For the text-containing cell, return its midpoint in (X, Y) coordinate format. 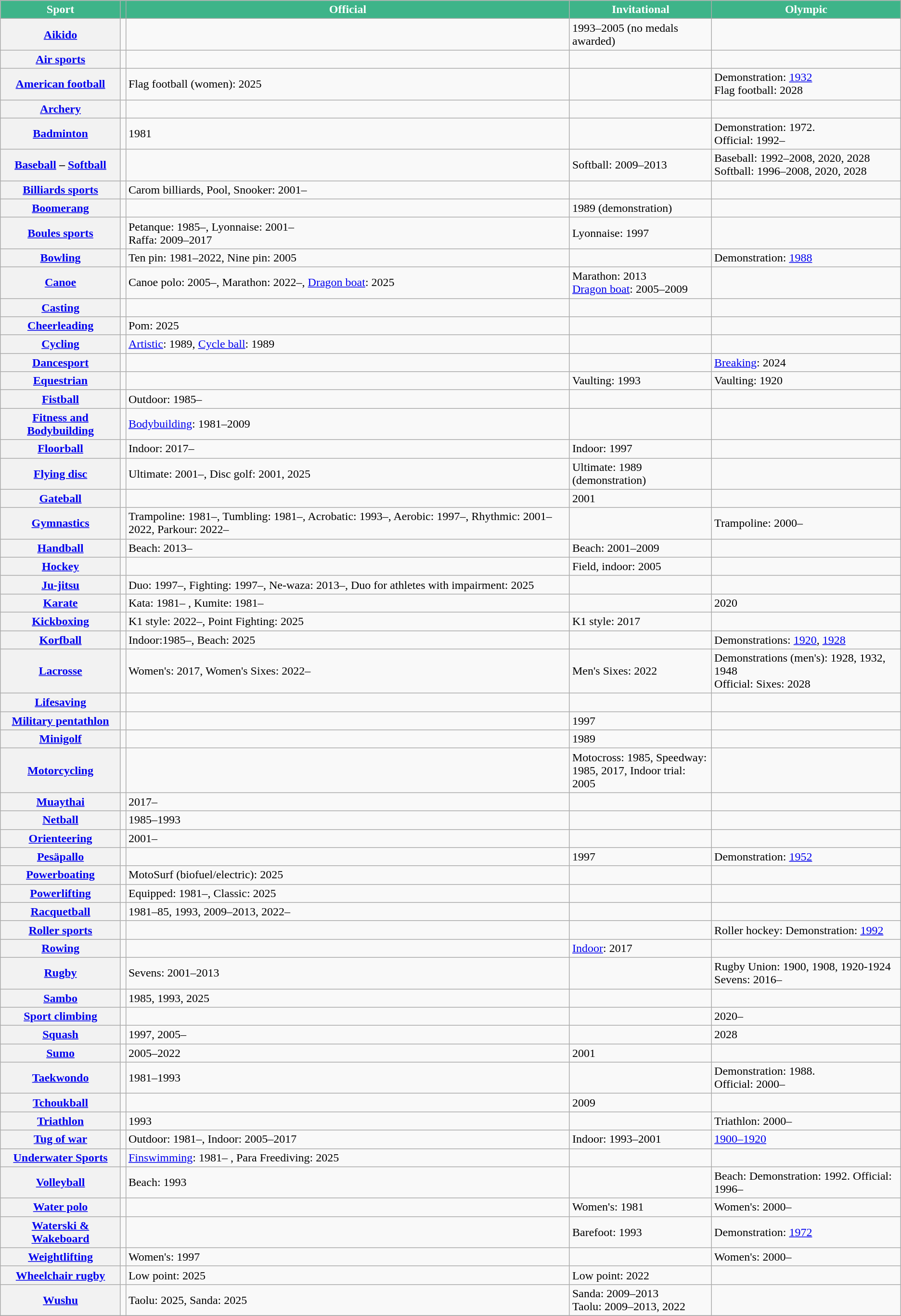
Marathon: 2013 Dragon boat: 2005–2009 (640, 282)
Low point: 2025 (348, 1275)
Equestrian (61, 381)
Men's Sixes: 2022 (640, 671)
Demonstration: 1972 (807, 1232)
Indoor: 1997 (640, 449)
Canoe (61, 282)
2009 (640, 1103)
Dancesport (61, 363)
Duo: 1997–, Fighting: 1997–, Ne-waza: 2013–, Duo for athletes with impairment: 2025 (348, 585)
Gateball (61, 498)
Olympic (807, 10)
Ultimate: 1989 (demonstration) (640, 474)
Field, indoor: 2005 (640, 566)
Fistball (61, 399)
Fitness and Bodybuilding (61, 424)
Aikido (61, 35)
Official (348, 10)
1997, 2005– (348, 1035)
Canoe polo: 2005–, Marathon: 2022–, Dragon boat: 2025 (348, 282)
Military pentathlon (61, 721)
Motocross: 1985, Speedway:1985, 2017, Indoor trial: 2005 (640, 770)
Indoor: 1993–2001 (640, 1139)
Muaythai (61, 802)
Korfball (61, 640)
Women's: 2017, Women's Sixes: 2022– (348, 671)
Ju-jitsu (61, 585)
Demonstration: 1932 Flag football: 2028 (807, 84)
Squash (61, 1035)
Racquetball (61, 912)
Sport (61, 10)
Women's: 1981 (640, 1207)
Lacrosse (61, 671)
Boomerang (61, 208)
Pom: 2025 (348, 326)
Indoor:1985–, Beach: 2025 (348, 640)
American football (61, 84)
1981–1993 (348, 1078)
Ten pin: 1981–2022, Nine pin: 2005 (348, 258)
Cycling (61, 344)
Powerlifting (61, 893)
Rugby (61, 973)
Trampoline: 1981–, Tumbling: 1981–, Acrobatic: 1993–, Aerobic: 1997–, Rhythmic: 2001–2022, Parkour: 2022– (348, 523)
Breaking: 2024 (807, 363)
Archery (61, 109)
Beach: 1993 (348, 1183)
2020 (807, 603)
Indoor: 2017– (348, 449)
Weightlifting (61, 1257)
Kickboxing (61, 621)
Volleyball (61, 1183)
Bodybuilding: 1981–2009 (348, 424)
Boules sports (61, 233)
1985, 1993, 2025 (348, 998)
Outdoor: 1985– (348, 399)
Powerboating (61, 875)
Demonstrations (men's): 1928, 1932, 1948Official: Sixes: 2028 (807, 671)
2020– (807, 1016)
Bowling (61, 258)
Gymnastics (61, 523)
Beach: 2001–2009 (640, 548)
Triathlon (61, 1121)
Taekwondo (61, 1078)
Tug of war (61, 1139)
K1 style: 2017 (640, 621)
Orienteering (61, 838)
Underwater Sports (61, 1158)
Flying disc (61, 474)
Ultimate: 2001–, Disc golf: 2001, 2025 (348, 474)
Pesäpallo (61, 857)
Hockey (61, 566)
Demonstrations: 1920, 1928 (807, 640)
Beach: Demonstration: 1992. Official: 1996– (807, 1183)
Handball (61, 548)
Netball (61, 820)
Casting (61, 308)
Billiards sports (61, 190)
1900–1920 (807, 1139)
1993–2005 (no medals awarded) (640, 35)
Carom billiards, Pool, Snooker: 2001– (348, 190)
Women's: 1997 (348, 1257)
1985–1993 (348, 820)
MotoSurf (biofuel/electric): 2025 (348, 875)
2001– (348, 838)
Trampoline: 2000– (807, 523)
Triathlon: 2000– (807, 1121)
K1 style: 2022–, Point Fighting: 2025 (348, 621)
Sambo (61, 998)
Vaulting: 1920 (807, 381)
Cheerleading (61, 326)
Sanda: 2009–2013 Taolu: 2009–2013, 2022 (640, 1300)
Demonstration: 1988. Official: 2000– (807, 1078)
2005–2022 (348, 1053)
Indoor: 2017 (640, 948)
Finswimming: 1981– , Para Freediving: 2025 (348, 1158)
Kata: 1981– , Kumite: 1981– (348, 603)
Flag football (women): 2025 (348, 84)
Waterski & Wakeboard (61, 1232)
Vaulting: 1993 (640, 381)
Demonstration: 1952 (807, 857)
1981–85, 1993, 2009–2013, 2022– (348, 912)
Equipped: 1981–, Classic: 2025 (348, 893)
2017– (348, 802)
Badminton (61, 134)
Demonstration: 1972. Official: 1992– (807, 134)
1989 (640, 739)
Sevens: 2001–2013 (348, 973)
1993 (348, 1121)
Artistic: 1989, Cycle ball: 1989 (348, 344)
Outdoor: 1981–, Indoor: 2005–2017 (348, 1139)
Karate (61, 603)
Roller sports (61, 930)
Air sports (61, 59)
Low point: 2022 (640, 1275)
Minigolf (61, 739)
Demonstration: 1988 (807, 258)
Taolu: 2025, Sanda: 2025 (348, 1300)
Beach: 2013– (348, 548)
Water polo (61, 1207)
Sport climbing (61, 1016)
Baseball – Softball (61, 165)
Rugby Union: 1900, 1908, 1920-1924 Sevens: 2016– (807, 973)
Rowing (61, 948)
Floorball (61, 449)
Wushu (61, 1300)
Lyonnaise: 1997 (640, 233)
Wheelchair rugby (61, 1275)
Motorcycling (61, 770)
1989 (demonstration) (640, 208)
Barefoot: 1993 (640, 1232)
Invitational (640, 10)
Lifesaving (61, 703)
Roller hockey: Demonstration: 1992 (807, 930)
Petanque: 1985–, Lyonnaise: 2001– Raffa: 2009–2017 (348, 233)
Sumo (61, 1053)
2028 (807, 1035)
Softball: 2009–2013 (640, 165)
1981 (348, 134)
Baseball: 1992–2008, 2020, 2028Softball: 1996–2008, 2020, 2028 (807, 165)
Tchoukball (61, 1103)
